Capture the cell that displays the provided text and extract its (x, y) central coordinate. 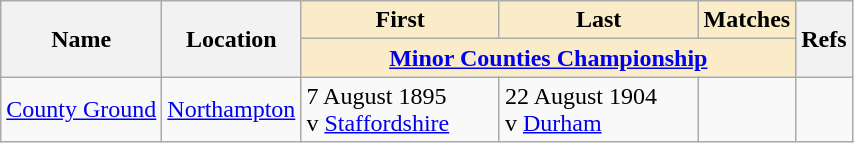
Matches (747, 20)
Refs (824, 39)
22 August 1904v Durham (598, 110)
7 August 1895v Staffordshire (400, 110)
Minor Counties Championship (548, 58)
Name (82, 39)
First (400, 20)
County Ground (82, 110)
Last (598, 20)
Location (232, 39)
Northampton (232, 110)
